Capture the cell that displays the provided text and extract its [x, y] central coordinate. 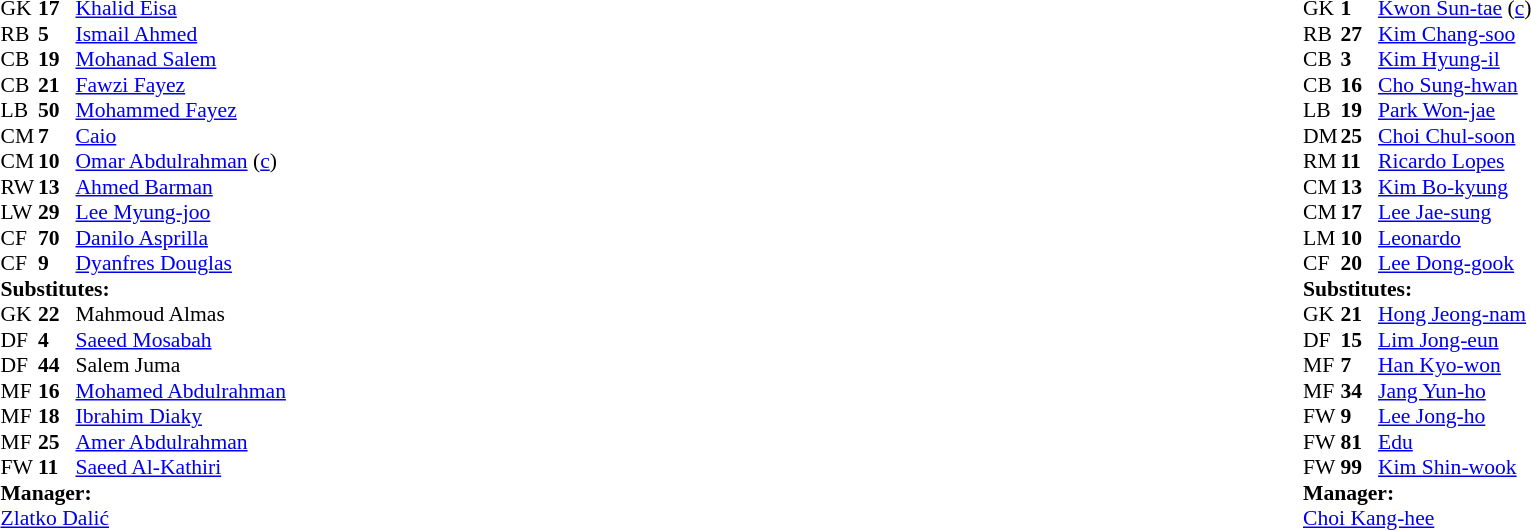
99 [1360, 467]
DM [1322, 136]
Mohamed Abdulrahman [181, 391]
Kim Chang-soo [1454, 34]
29 [57, 213]
Park Won-jae [1454, 111]
Lee Dong-gook [1454, 263]
Omar Abdulrahman (c) [181, 161]
RM [1322, 161]
Salem Juma [181, 365]
Caio [181, 136]
18 [57, 417]
Mahmoud Almas [181, 315]
4 [57, 340]
50 [57, 111]
Leonardo [1454, 238]
34 [1360, 391]
Ahmed Barman [181, 187]
Edu [1454, 442]
Dyanfres Douglas [181, 263]
Lim Jong-eun [1454, 340]
LM [1322, 238]
Jang Yun-ho [1454, 391]
Kim Bo-kyung [1454, 187]
Ricardo Lopes [1454, 161]
81 [1360, 442]
Ibrahim Diaky [181, 417]
Fawzi Fayez [181, 85]
70 [57, 238]
Ismail Ahmed [181, 34]
Lee Jong-ho [1454, 417]
Mohammed Fayez [181, 111]
44 [57, 365]
15 [1360, 340]
LW [19, 213]
5 [57, 34]
Kim Shin-wook [1454, 467]
20 [1360, 263]
Danilo Asprilla [181, 238]
17 [1360, 213]
27 [1360, 34]
Mohanad Salem [181, 59]
Hong Jeong-nam [1454, 315]
Saeed Al-Kathiri [181, 467]
Choi Chul-soon [1454, 136]
Kim Hyung-il [1454, 59]
Amer Abdulrahman [181, 442]
Han Kyo-won [1454, 365]
RW [19, 187]
Saeed Mosabah [181, 340]
Lee Jae-sung [1454, 213]
22 [57, 315]
Lee Myung-joo [181, 213]
Cho Sung-hwan [1454, 85]
3 [1360, 59]
